Return the [X, Y] coordinate for the center point of the cell that contains the specified text.  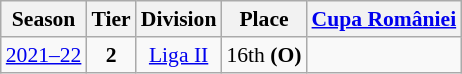
2 [110, 55]
Place [264, 19]
Season [44, 19]
2021–22 [44, 55]
Liga II [179, 55]
Cupa României [384, 19]
16th (O) [264, 55]
Division [179, 19]
Tier [110, 19]
